Detect which cell encompasses the target text, then output its (x, y) center coordinate. 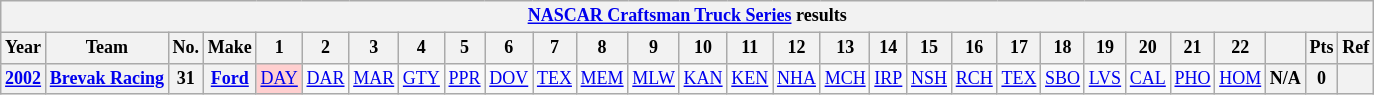
14 (888, 48)
2002 (24, 78)
4 (422, 48)
PPR (464, 78)
12 (797, 48)
10 (703, 48)
DAY (279, 78)
2 (326, 48)
Ford (230, 78)
9 (654, 48)
DOV (509, 78)
LVS (1104, 78)
3 (374, 48)
MEM (602, 78)
16 (974, 48)
Pts (1322, 48)
17 (1019, 48)
MLW (654, 78)
GTY (422, 78)
MAR (374, 78)
NSH (930, 78)
18 (1063, 48)
MCH (845, 78)
8 (602, 48)
No. (186, 48)
IRP (888, 78)
NASCAR Craftsman Truck Series results (688, 16)
21 (1192, 48)
SBO (1063, 78)
1 (279, 48)
0 (1322, 78)
6 (509, 48)
CAL (1148, 78)
Team (106, 48)
Make (230, 48)
15 (930, 48)
20 (1148, 48)
RCH (974, 78)
31 (186, 78)
N/A (1286, 78)
11 (750, 48)
Year (24, 48)
7 (555, 48)
KAN (703, 78)
13 (845, 48)
22 (1240, 48)
PHO (1192, 78)
NHA (797, 78)
HOM (1240, 78)
KEN (750, 78)
19 (1104, 48)
5 (464, 48)
Ref (1356, 48)
Brevak Racing (106, 78)
DAR (326, 78)
